Return [X, Y] of the center of cell containing provided text 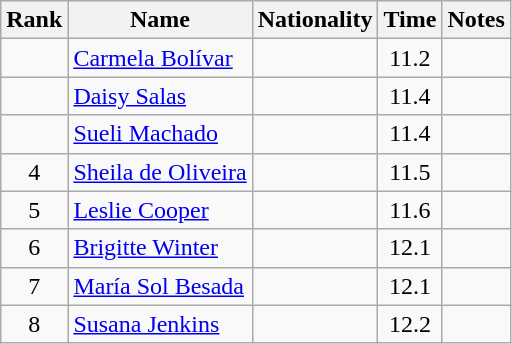
Rank [34, 20]
5 [34, 210]
María Sol Besada [160, 286]
Time [410, 20]
Name [160, 20]
Notes [476, 20]
Sueli Machado [160, 134]
Daisy Salas [160, 96]
Brigitte Winter [160, 248]
11.5 [410, 172]
Carmela Bolívar [160, 58]
Leslie Cooper [160, 210]
4 [34, 172]
11.6 [410, 210]
12.2 [410, 324]
6 [34, 248]
Sheila de Oliveira [160, 172]
Nationality [315, 20]
8 [34, 324]
7 [34, 286]
Susana Jenkins [160, 324]
11.2 [410, 58]
